Extract the (x, y) coordinate from the center of the cell holding the provided text.  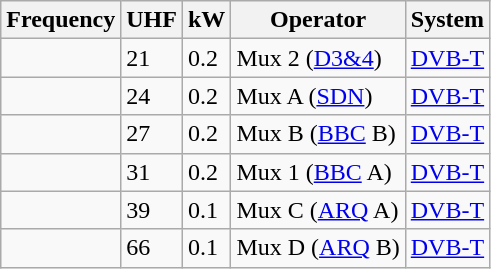
Mux 1 (BBC A) (318, 172)
Mux A (SDN) (318, 96)
31 (152, 172)
Operator (318, 20)
kW (206, 20)
24 (152, 96)
Mux C (ARQ A) (318, 210)
System (447, 20)
21 (152, 58)
UHF (152, 20)
Frequency (61, 20)
Mux 2 (D3&4) (318, 58)
Mux D (ARQ B) (318, 248)
39 (152, 210)
66 (152, 248)
27 (152, 134)
Mux B (BBC B) (318, 134)
